From the cell containing the given text, extract its center point as (x, y) coordinate. 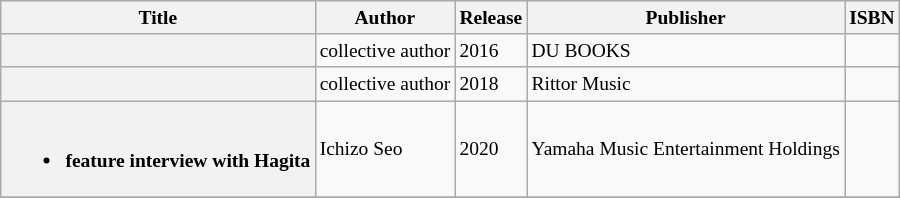
2016 (491, 50)
Title (158, 18)
2020 (491, 149)
ISBN (872, 18)
Release (491, 18)
Author (385, 18)
2018 (491, 84)
Rittor Music (686, 84)
DU BOOKS (686, 50)
Publisher (686, 18)
Ichizo Seo (385, 149)
feature interview with Hagita (158, 149)
Yamaha Music Entertainment Holdings (686, 149)
